Search for the cell housing the specified text and yield its (X, Y) center coordinate. 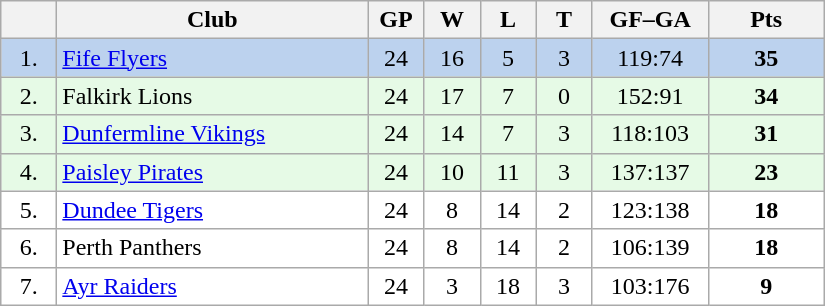
119:74 (650, 58)
0 (564, 96)
17 (452, 96)
1. (29, 58)
137:137 (650, 172)
Dunfermline Vikings (212, 134)
152:91 (650, 96)
6. (29, 248)
Pts (766, 20)
W (452, 20)
7. (29, 286)
4. (29, 172)
GP (396, 20)
123:138 (650, 210)
2. (29, 96)
5. (29, 210)
10 (452, 172)
GF–GA (650, 20)
Falkirk Lions (212, 96)
34 (766, 96)
23 (766, 172)
106:139 (650, 248)
11 (508, 172)
35 (766, 58)
5 (508, 58)
Perth Panthers (212, 248)
L (508, 20)
Dundee Tigers (212, 210)
Club (212, 20)
9 (766, 286)
Paisley Pirates (212, 172)
Ayr Raiders (212, 286)
118:103 (650, 134)
3. (29, 134)
31 (766, 134)
Fife Flyers (212, 58)
16 (452, 58)
T (564, 20)
103:176 (650, 286)
